From the cell containing the given text, extract its center point as (X, Y) coordinate. 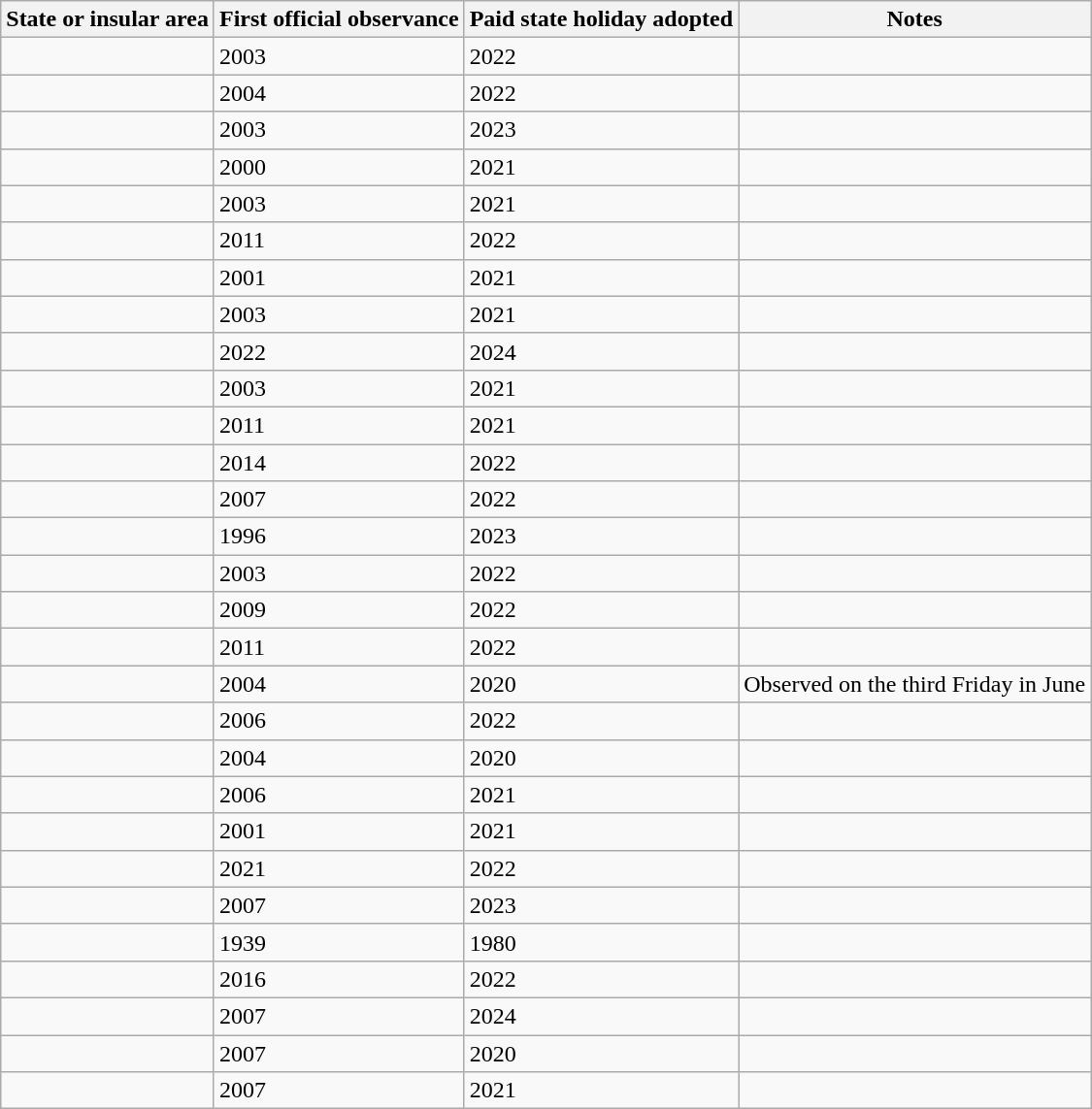
Notes (914, 19)
State or insular area (108, 19)
2009 (339, 610)
2014 (339, 463)
1996 (339, 537)
1980 (601, 942)
2000 (339, 167)
1939 (339, 942)
Observed on the third Friday in June (914, 684)
First official observance (339, 19)
Paid state holiday adopted (601, 19)
2016 (339, 979)
